Return the (x, y) coordinate for the center point of the cell that contains the specified text.  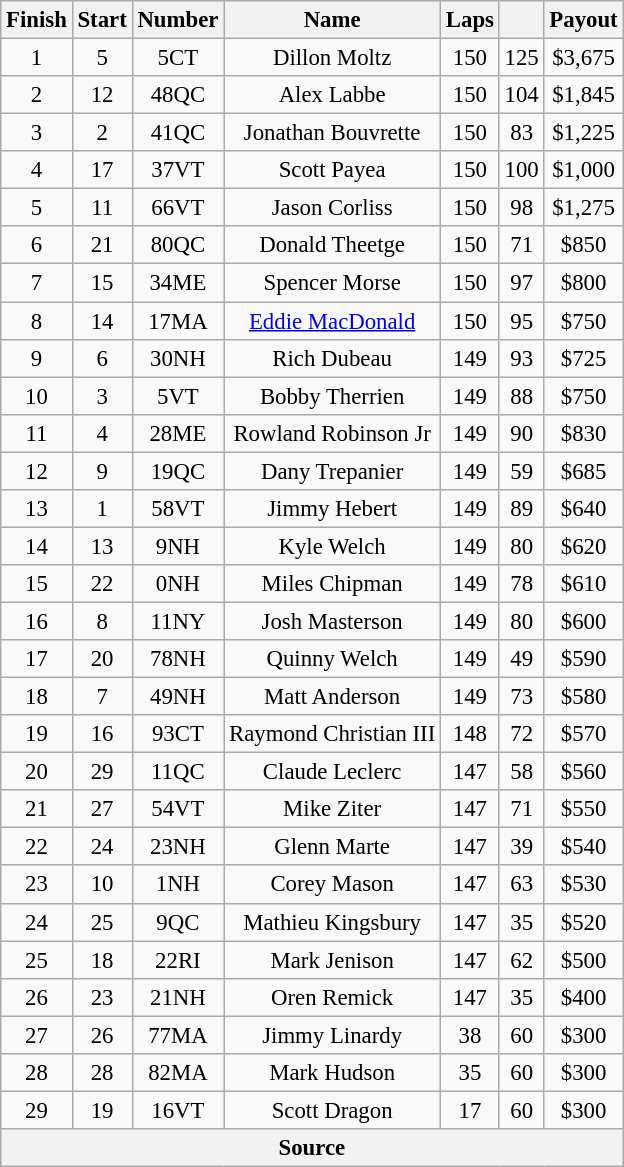
$3,675 (584, 58)
Number (178, 20)
$1,000 (584, 170)
Josh Masterson (332, 621)
$590 (584, 659)
Start (102, 20)
Bobby Therrien (332, 396)
Jonathan Bouvrette (332, 133)
Payout (584, 20)
$570 (584, 734)
$850 (584, 245)
Corey Mason (332, 885)
93 (522, 358)
83 (522, 133)
$830 (584, 433)
89 (522, 509)
17MA (178, 321)
72 (522, 734)
$580 (584, 697)
$560 (584, 772)
30NH (178, 358)
22RI (178, 960)
63 (522, 885)
Claude Leclerc (332, 772)
82MA (178, 1073)
Dany Trepanier (332, 471)
19QC (178, 471)
11QC (178, 772)
9QC (178, 922)
$725 (584, 358)
66VT (178, 208)
49 (522, 659)
$610 (584, 584)
Mike Ziter (332, 809)
95 (522, 321)
$400 (584, 997)
77MA (178, 1035)
Raymond Christian III (332, 734)
Mark Hudson (332, 1073)
62 (522, 960)
90 (522, 433)
80QC (178, 245)
Miles Chipman (332, 584)
$685 (584, 471)
$540 (584, 847)
$1,225 (584, 133)
100 (522, 170)
Jimmy Hebert (332, 509)
$1,845 (584, 95)
93CT (178, 734)
Laps (470, 20)
Spencer Morse (332, 283)
97 (522, 283)
23NH (178, 847)
$600 (584, 621)
41QC (178, 133)
37VT (178, 170)
Eddie MacDonald (332, 321)
$620 (584, 546)
Donald Theetge (332, 245)
Kyle Welch (332, 546)
Source (312, 1148)
58VT (178, 509)
11NY (178, 621)
58 (522, 772)
59 (522, 471)
16VT (178, 1110)
Mathieu Kingsbury (332, 922)
78NH (178, 659)
$800 (584, 283)
98 (522, 208)
Finish (36, 20)
Dillon Moltz (332, 58)
$1,275 (584, 208)
1NH (178, 885)
$520 (584, 922)
$640 (584, 509)
34ME (178, 283)
49NH (178, 697)
Quinny Welch (332, 659)
Glenn Marte (332, 847)
104 (522, 95)
Jimmy Linardy (332, 1035)
5VT (178, 396)
9NH (178, 546)
38 (470, 1035)
148 (470, 734)
21NH (178, 997)
Mark Jenison (332, 960)
0NH (178, 584)
$530 (584, 885)
Name (332, 20)
78 (522, 584)
5CT (178, 58)
48QC (178, 95)
73 (522, 697)
Alex Labbe (332, 95)
Oren Remick (332, 997)
54VT (178, 809)
Jason Corliss (332, 208)
Rich Dubeau (332, 358)
28ME (178, 433)
Rowland Robinson Jr (332, 433)
Scott Dragon (332, 1110)
39 (522, 847)
Matt Anderson (332, 697)
$500 (584, 960)
Scott Payea (332, 170)
125 (522, 58)
88 (522, 396)
$550 (584, 809)
